From the cell containing the given text, extract its center point as [X, Y] coordinate. 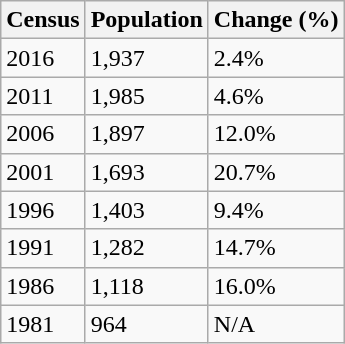
1,403 [146, 210]
1996 [43, 210]
16.0% [276, 286]
2.4% [276, 58]
2006 [43, 134]
1,693 [146, 172]
1,897 [146, 134]
4.6% [276, 96]
1,282 [146, 248]
1,118 [146, 286]
964 [146, 324]
Change (%) [276, 20]
1991 [43, 248]
20.7% [276, 172]
2011 [43, 96]
1986 [43, 286]
N/A [276, 324]
1981 [43, 324]
2016 [43, 58]
14.7% [276, 248]
1,937 [146, 58]
Census [43, 20]
9.4% [276, 210]
Population [146, 20]
2001 [43, 172]
1,985 [146, 96]
12.0% [276, 134]
